From the cell containing the given text, extract its center point as (X, Y) coordinate. 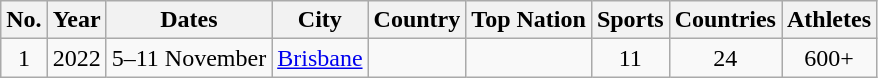
No. (24, 20)
Brisbane (320, 58)
11 (630, 58)
600+ (830, 58)
Sports (630, 20)
Top Nation (529, 20)
2022 (76, 58)
City (320, 20)
Dates (188, 20)
24 (725, 58)
Year (76, 20)
1 (24, 58)
Athletes (830, 20)
5–11 November (188, 58)
Country (417, 20)
Countries (725, 20)
